Search for the cell housing the specified text and yield its (x, y) center coordinate. 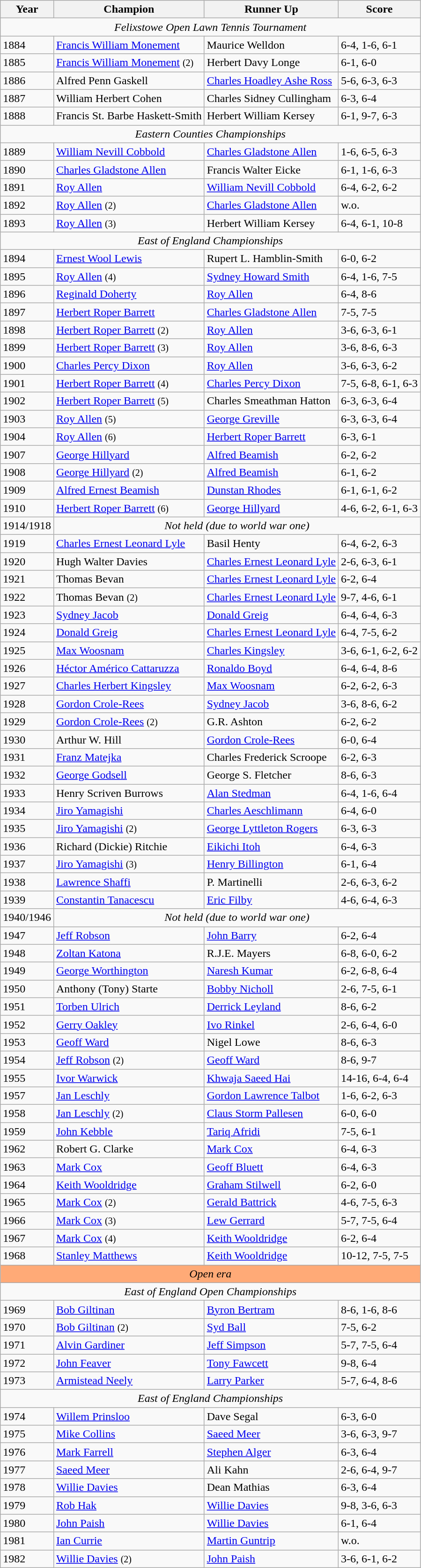
Charles Frederick Scroope (271, 757)
Bobby Nicholl (271, 989)
1937 (27, 864)
1976 (27, 1452)
1950 (27, 989)
Charles Hoadley Ashe Ross (271, 80)
Lew Gerrard (271, 1220)
6-2, 6-8, 6-4 (379, 971)
1-6, 6-5, 6-3 (379, 152)
Arthur W. Hill (129, 739)
1957 (27, 1096)
1955 (27, 1078)
Bob Giltinan (129, 1309)
Henry Billington (271, 864)
Anthony (Tony) Starte (129, 989)
Syd Ball (271, 1327)
1973 (27, 1381)
5-6, 6-3, 6-3 (379, 80)
Franz Matejka (129, 757)
1959 (27, 1131)
1904 (27, 437)
Graham Stilwell (271, 1185)
Derrick Leyland (271, 1006)
Tariq Afridi (271, 1131)
1901 (27, 383)
1893 (27, 223)
9-8, 3-6, 6-3 (379, 1505)
Ian Currie (129, 1541)
1939 (27, 900)
1909 (27, 490)
1949 (27, 971)
Herbert Roper Barrett (2) (129, 330)
1928 (27, 704)
Ivo Rinkel (271, 1024)
6-4, 1-6, 6-4 (379, 793)
2-6, 7-5, 6-1 (379, 989)
1894 (27, 259)
Khwaja Saeed Hai (271, 1078)
Ali Kahn (271, 1470)
1947 (27, 935)
Sydney Howard Smith (271, 277)
1962 (27, 1149)
Willie Davies (2) (129, 1559)
1899 (27, 348)
1963 (27, 1167)
4-6, 6-2, 6-1, 6-3 (379, 508)
1902 (27, 401)
Herbert Roper Barrett (4) (129, 383)
Stanley Matthews (129, 1256)
1907 (27, 454)
1886 (27, 80)
Byron Bertram (271, 1309)
1932 (27, 775)
Champion (129, 9)
1929 (27, 722)
Ronaldo Boyd (271, 668)
Runner Up (271, 9)
Open era (211, 1274)
Dave Segal (271, 1416)
6-3, 6-1 (379, 437)
Hugh Walter Davies (129, 562)
Reginald Doherty (129, 294)
Mark Cox (3) (129, 1220)
Claus Storm Pallesen (271, 1114)
Geoff Bluett (271, 1167)
7-5, 6-2 (379, 1327)
Jeff Simpson (271, 1345)
Score (379, 9)
Alfred Ernest Beamish (129, 490)
1889 (27, 152)
Jiro Yamagishi (129, 811)
2-6, 6-4, 6-0 (379, 1024)
Mark Cox (4) (129, 1238)
Nigel Lowe (271, 1042)
1969 (27, 1309)
George Godsell (129, 775)
Rob Hak (129, 1505)
1926 (27, 668)
Armistead Neely (129, 1381)
6-2, 6-2, 6-3 (379, 686)
Charles Smeathman Hatton (271, 401)
6-2, 6-3 (379, 757)
Francis Walter Eicke (271, 169)
Eikichi Itoh (271, 846)
1903 (27, 419)
Herbert Roper Barrett (6) (129, 508)
1933 (27, 793)
Eastern Counties Championships (211, 134)
2-6, 6-3, 6-2 (379, 882)
George Hillyard (2) (129, 472)
1-6, 6-2, 6-3 (379, 1096)
6-1, 1-6, 6-3 (379, 169)
4-6, 6-4, 6-3 (379, 900)
6-0, 6-2 (379, 259)
1927 (27, 686)
Alvin Gardiner (129, 1345)
Francis St. Barbe Haskett-Smith (129, 116)
George Lyttleton Rogers (271, 829)
William Herbert Cohen (129, 98)
6-0, 6-4 (379, 739)
6-4, 7-5, 6-2 (379, 633)
Alan Stedman (271, 793)
1888 (27, 116)
6-4, 6-2, 6-2 (379, 187)
Charles Aeschlimann (271, 811)
1922 (27, 597)
Roy Allen (3) (129, 223)
Jeff Robson (129, 935)
3-6, 6-1, 6-2, 6-2 (379, 650)
Herbert Roper Barrett (3) (129, 348)
Ivor Warwick (129, 1078)
Constantin Tanacescu (129, 900)
1921 (27, 579)
9-8, 6-4 (379, 1363)
1897 (27, 312)
1887 (27, 98)
2-6, 6-4, 9-7 (379, 1470)
Gerald Battrick (271, 1203)
3-6, 6-3, 6-1 (379, 330)
8-6, 9-7 (379, 1060)
Rupert L. Hamblin-Smith (271, 259)
Maurice Welldon (271, 45)
1919 (27, 544)
1966 (27, 1220)
Herbert Roper Barrett (5) (129, 401)
Eric Filby (271, 900)
Roy Allen (5) (129, 419)
6-1, 9-7, 6-3 (379, 116)
Larry Parker (271, 1381)
Charles Sidney Cullingham (271, 98)
Robert G. Clarke (129, 1149)
Roy Allen (2) (129, 205)
G.R. Ashton (271, 722)
1936 (27, 846)
Thomas Bevan (129, 579)
1951 (27, 1006)
Charles Herbert Kingsley (129, 686)
1895 (27, 277)
Dean Mathias (271, 1488)
1977 (27, 1470)
R.J.E. Mayers (271, 953)
1968 (27, 1256)
Torben Ulrich (129, 1006)
1967 (27, 1238)
East of England Open Championships (211, 1291)
Tony Fawcett (271, 1363)
1958 (27, 1114)
1979 (27, 1505)
1890 (27, 169)
6-4, 6-0 (379, 811)
George Worthington (129, 971)
1892 (27, 205)
Roy Allen (4) (129, 277)
6-3, 6-3 (379, 829)
Stephen Alger (271, 1452)
3-6, 8-6, 6-3 (379, 348)
Jiro Yamagishi (2) (129, 829)
1970 (27, 1327)
6-4, 8-6 (379, 294)
Jan Leschly (129, 1096)
Lawrence Shaffi (129, 882)
Naresh Kumar (271, 971)
1974 (27, 1416)
Richard (Dickie) Ritchie (129, 846)
Francis William Monement (2) (129, 63)
Héctor Américo Cattaruzza (129, 668)
Charles Kingsley (271, 650)
1931 (27, 757)
1940/1946 (27, 918)
1975 (27, 1434)
10-12, 7-5, 7-5 (379, 1256)
1896 (27, 294)
14-16, 6-4, 6-4 (379, 1078)
2-6, 6-3, 6-1 (379, 562)
Ernest Wool Lewis (129, 259)
Bob Giltinan (2) (129, 1327)
John Feaver (129, 1363)
Thomas Bevan (2) (129, 597)
Willem Prinsloo (129, 1416)
6-1, 6-1, 6-2 (379, 490)
1900 (27, 365)
1908 (27, 472)
P. Martinelli (271, 882)
1920 (27, 562)
Gordon Crole-Rees (2) (129, 722)
3-6, 6-3, 6-2 (379, 365)
Henry Scriven Burrows (129, 793)
3-6, 8-6, 6-2 (379, 704)
1885 (27, 63)
1930 (27, 739)
1923 (27, 615)
1925 (27, 650)
Gerry Oakley (129, 1024)
Jiro Yamagishi (3) (129, 864)
Year (27, 9)
John Kebble (129, 1131)
Zoltan Katona (129, 953)
4-6, 7-5, 6-3 (379, 1203)
George S. Fletcher (271, 775)
Herbert Davy Longe (271, 63)
9-7, 4-6, 6-1 (379, 597)
Mike Collins (129, 1434)
1934 (27, 811)
6-1, 6-0 (379, 63)
Jan Leschly (2) (129, 1114)
Basil Henty (271, 544)
5-7, 6-4, 8-6 (379, 1381)
6-0, 6-0 (379, 1114)
1935 (27, 829)
6-4, 6-2, 6-3 (379, 544)
1924 (27, 633)
6-8, 6-0, 6-2 (379, 953)
Roy Allen (6) (129, 437)
1980 (27, 1523)
1952 (27, 1024)
6-4, 6-4, 6-3 (379, 615)
1891 (27, 187)
George Greville (271, 419)
1965 (27, 1203)
Francis William Monement (129, 45)
6-4, 1-6, 6-1 (379, 45)
3-6, 6-3, 9-7 (379, 1434)
Dunstan Rhodes (271, 490)
7-5, 7-5 (379, 312)
Felixstowe Open Lawn Tennis Tournament (211, 27)
6-4, 6-4, 8-6 (379, 668)
1938 (27, 882)
6-4, 6-1, 10-8 (379, 223)
1972 (27, 1363)
1948 (27, 953)
1953 (27, 1042)
Alfred Penn Gaskell (129, 80)
7-5, 6-8, 6-1, 6-3 (379, 383)
Jeff Robson (2) (129, 1060)
Mark Cox (2) (129, 1203)
1884 (27, 45)
1978 (27, 1488)
Gordon Lawrence Talbot (271, 1096)
6-2, 6-0 (379, 1185)
1982 (27, 1559)
1971 (27, 1345)
6-3, 6-0 (379, 1416)
1964 (27, 1185)
1981 (27, 1541)
8-6, 1-6, 8-6 (379, 1309)
7-5, 6-1 (379, 1131)
1914/1918 (27, 526)
1910 (27, 508)
Martin Guntrip (271, 1541)
8-6, 6-2 (379, 1006)
6-4, 1-6, 7-5 (379, 277)
3-6, 6-1, 6-2 (379, 1559)
Mark Farrell (129, 1452)
6-1, 6-2 (379, 472)
1954 (27, 1060)
1898 (27, 330)
John Barry (271, 935)
